Output the (x, y) coordinate of the center of the cell containing the given text.  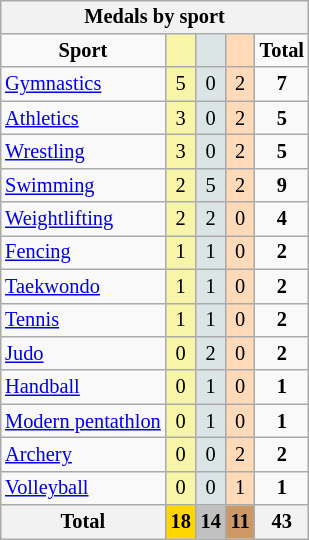
Archery (82, 455)
Gymnastics (82, 84)
Medals by sport (154, 17)
Tennis (82, 320)
Handball (82, 387)
14 (211, 522)
7 (282, 84)
Sport (82, 51)
Modern pentathlon (82, 421)
Fencing (82, 253)
43 (282, 522)
Athletics (82, 118)
Weightlifting (82, 219)
Swimming (82, 185)
Volleyball (82, 488)
11 (240, 522)
Judo (82, 354)
Wrestling (82, 152)
18 (181, 522)
9 (282, 185)
Taekwondo (82, 286)
4 (282, 219)
